Determine the (x, y) coordinate at the center of the cell enclosing the given text.  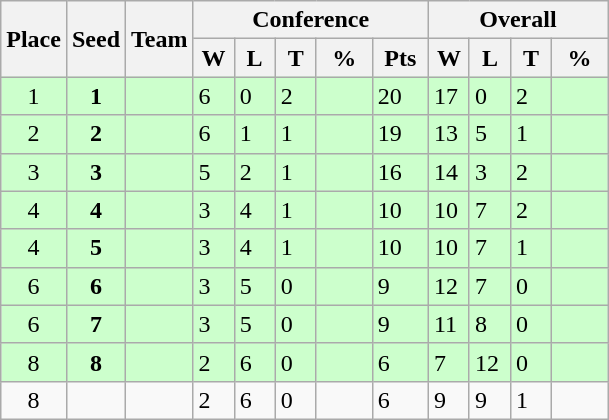
20 (400, 96)
13 (448, 134)
19 (400, 134)
17 (448, 96)
Conference (310, 20)
14 (448, 172)
Seed (96, 39)
16 (400, 172)
Place (34, 39)
Team (160, 39)
Pts (400, 58)
11 (448, 324)
Overall (518, 20)
